Search for the cell housing the specified text and yield its [x, y] center coordinate. 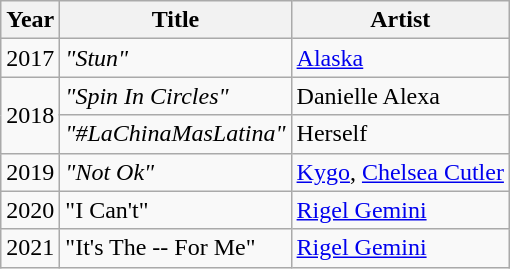
"Stun" [176, 58]
"Not Ok" [176, 172]
2018 [30, 115]
"I Can't" [176, 210]
Artist [400, 20]
Kygo, Chelsea Cutler [400, 172]
2021 [30, 248]
"Spin In Circles" [176, 96]
2020 [30, 210]
Danielle Alexa [400, 96]
Title [176, 20]
"It's The -- For Me" [176, 248]
2019 [30, 172]
Alaska [400, 58]
Year [30, 20]
Herself [400, 134]
2017 [30, 58]
"#LaChinaMasLatina" [176, 134]
